Output the (X, Y) coordinate of the center of the cell containing the given text.  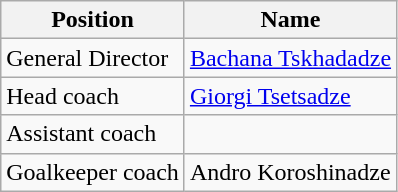
Assistant coach (93, 134)
General Director (93, 58)
Goalkeeper coach (93, 172)
Andro Koroshinadze (290, 172)
Head coach (93, 96)
Giorgi Tsetsadze (290, 96)
Name (290, 20)
Position (93, 20)
Bachana Tskhadadze (290, 58)
